Detect which cell encompasses the target text, then output its (X, Y) center coordinate. 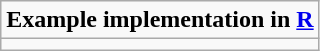
Example implementation in R (160, 20)
